Find where the given text appears and provide that cell's center as [X, Y] coordinate. 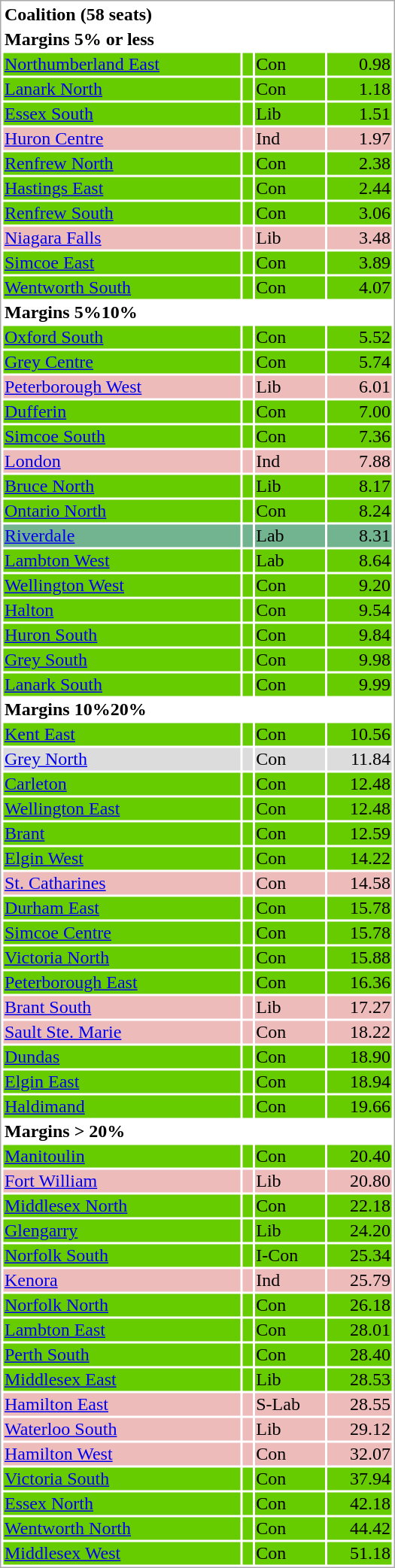
Middlesex North [122, 1206]
Hamilton East [122, 1404]
Dufferin [122, 411]
24.20 [360, 1231]
18.90 [360, 1057]
18.22 [360, 1033]
Huron Centre [122, 139]
5.52 [360, 338]
Victoria North [122, 957]
Dundas [122, 1057]
7.00 [360, 411]
12.59 [360, 834]
Margins 10%20% [122, 709]
Lanark South [122, 685]
Simcoe East [122, 262]
Brant South [122, 1007]
Glengarry [122, 1231]
Ontario North [122, 511]
Essex North [122, 1503]
44.42 [360, 1529]
8.24 [360, 511]
Elgin West [122, 858]
1.18 [360, 89]
28.01 [360, 1330]
Lambton West [122, 560]
Norfolk South [122, 1255]
6.01 [360, 387]
Wellington West [122, 586]
Essex South [122, 114]
1.51 [360, 114]
Oxford South [122, 338]
Simcoe South [122, 437]
Sault Ste. Marie [122, 1033]
10.56 [360, 735]
18.94 [360, 1082]
Grey South [122, 660]
Victoria South [122, 1479]
8.64 [360, 560]
Norfolk North [122, 1305]
7.36 [360, 437]
1.97 [360, 139]
17.27 [360, 1007]
Huron South [122, 635]
Haldimand [122, 1106]
Grey North [122, 759]
Niagara Falls [122, 238]
Wellington East [122, 808]
Grey Centre [122, 362]
32.07 [360, 1454]
Kent East [122, 735]
Wentworth North [122, 1529]
Lanark North [122, 89]
15.88 [360, 957]
Peterborough West [122, 387]
22.18 [360, 1206]
3.48 [360, 238]
9.20 [360, 586]
Kenora [122, 1281]
Carleton [122, 784]
Riverdale [122, 536]
Middlesex East [122, 1380]
London [122, 461]
St. Catharines [122, 884]
Halton [122, 610]
Fort William [122, 1181]
20.40 [360, 1156]
2.44 [360, 189]
Durham East [122, 908]
Waterloo South [122, 1430]
Northumberland East [122, 64]
8.31 [360, 536]
28.53 [360, 1380]
14.58 [360, 884]
37.94 [360, 1479]
7.88 [360, 461]
Bruce North [122, 487]
Perth South [122, 1354]
28.40 [360, 1354]
28.55 [360, 1404]
Manitoulin [122, 1156]
9.99 [360, 685]
I-Con [290, 1255]
42.18 [360, 1503]
11.84 [360, 759]
Margins > 20% [122, 1132]
5.74 [360, 362]
3.06 [360, 213]
0.98 [360, 64]
25.34 [360, 1255]
9.84 [360, 635]
Hastings East [122, 189]
Elgin East [122, 1082]
Hamilton West [122, 1454]
Simcoe Centre [122, 933]
Renfrew South [122, 213]
9.54 [360, 610]
Peterborough East [122, 983]
4.07 [360, 288]
9.98 [360, 660]
Margins 5% or less [122, 40]
20.80 [360, 1181]
26.18 [360, 1305]
Middlesex West [122, 1553]
14.22 [360, 858]
Margins 5%10% [122, 312]
16.36 [360, 983]
2.38 [360, 163]
Wentworth South [122, 288]
3.89 [360, 262]
8.17 [360, 487]
25.79 [360, 1281]
Coalition (58 seats) [122, 14]
Brant [122, 834]
Renfrew North [122, 163]
Lambton East [122, 1330]
S-Lab [290, 1404]
51.18 [360, 1553]
29.12 [360, 1430]
19.66 [360, 1106]
